Determine the [x, y] coordinate at the center of the cell enclosing the given text.  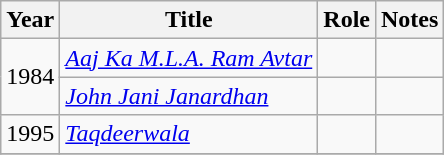
Aaj Ka M.L.A. Ram Avtar [189, 58]
John Jani Janardhan [189, 96]
Role [347, 20]
1984 [30, 77]
Taqdeerwala [189, 134]
Year [30, 20]
Notes [409, 20]
Title [189, 20]
1995 [30, 134]
